Identify which cell holds the provided text, then report its [X, Y] central coordinate. 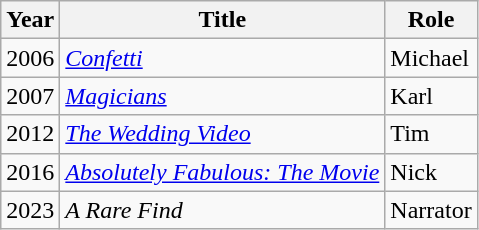
Magicians [222, 96]
2006 [30, 58]
Narrator [431, 210]
Michael [431, 58]
Year [30, 20]
2012 [30, 134]
2016 [30, 172]
2023 [30, 210]
Nick [431, 172]
A Rare Find [222, 210]
2007 [30, 96]
Tim [431, 134]
Karl [431, 96]
Role [431, 20]
Absolutely Fabulous: The Movie [222, 172]
The Wedding Video [222, 134]
Confetti [222, 58]
Title [222, 20]
